Search for the cell housing the specified text and yield its (x, y) center coordinate. 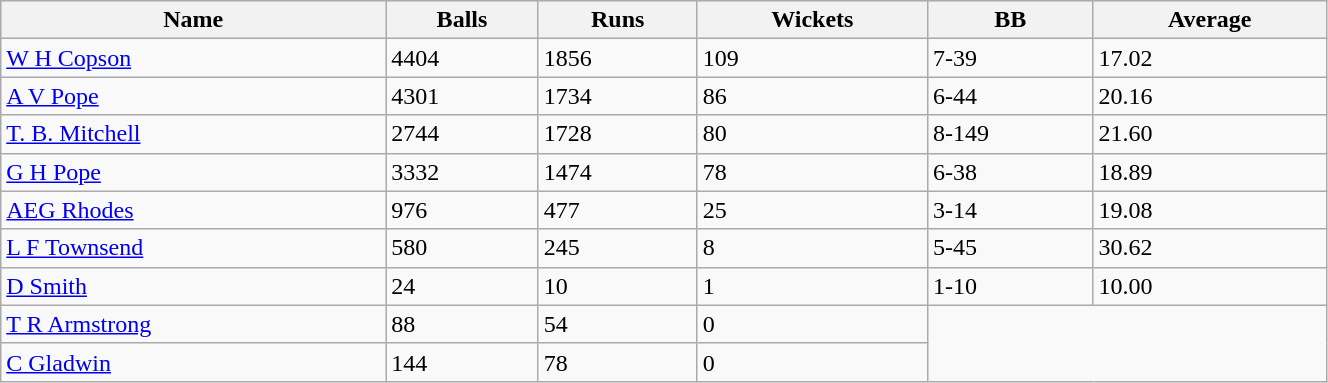
1734 (618, 96)
A V Pope (194, 96)
1474 (618, 172)
17.02 (1210, 58)
W H Copson (194, 58)
T R Armstrong (194, 324)
580 (462, 248)
54 (618, 324)
3332 (462, 172)
Runs (618, 20)
21.60 (1210, 134)
5-45 (1010, 248)
D Smith (194, 286)
T. B. Mitchell (194, 134)
Name (194, 20)
8 (812, 248)
1728 (618, 134)
7-39 (1010, 58)
G H Pope (194, 172)
10 (618, 286)
24 (462, 286)
477 (618, 210)
4301 (462, 96)
20.16 (1210, 96)
1-10 (1010, 286)
109 (812, 58)
10.00 (1210, 286)
3-14 (1010, 210)
Wickets (812, 20)
1856 (618, 58)
30.62 (1210, 248)
86 (812, 96)
245 (618, 248)
Balls (462, 20)
6-44 (1010, 96)
1 (812, 286)
18.89 (1210, 172)
Average (1210, 20)
C Gladwin (194, 362)
976 (462, 210)
BB (1010, 20)
19.08 (1210, 210)
144 (462, 362)
L F Townsend (194, 248)
6-38 (1010, 172)
80 (812, 134)
8-149 (1010, 134)
88 (462, 324)
AEG Rhodes (194, 210)
25 (812, 210)
2744 (462, 134)
4404 (462, 58)
